For the text-containing cell, return its midpoint in [X, Y] coordinate format. 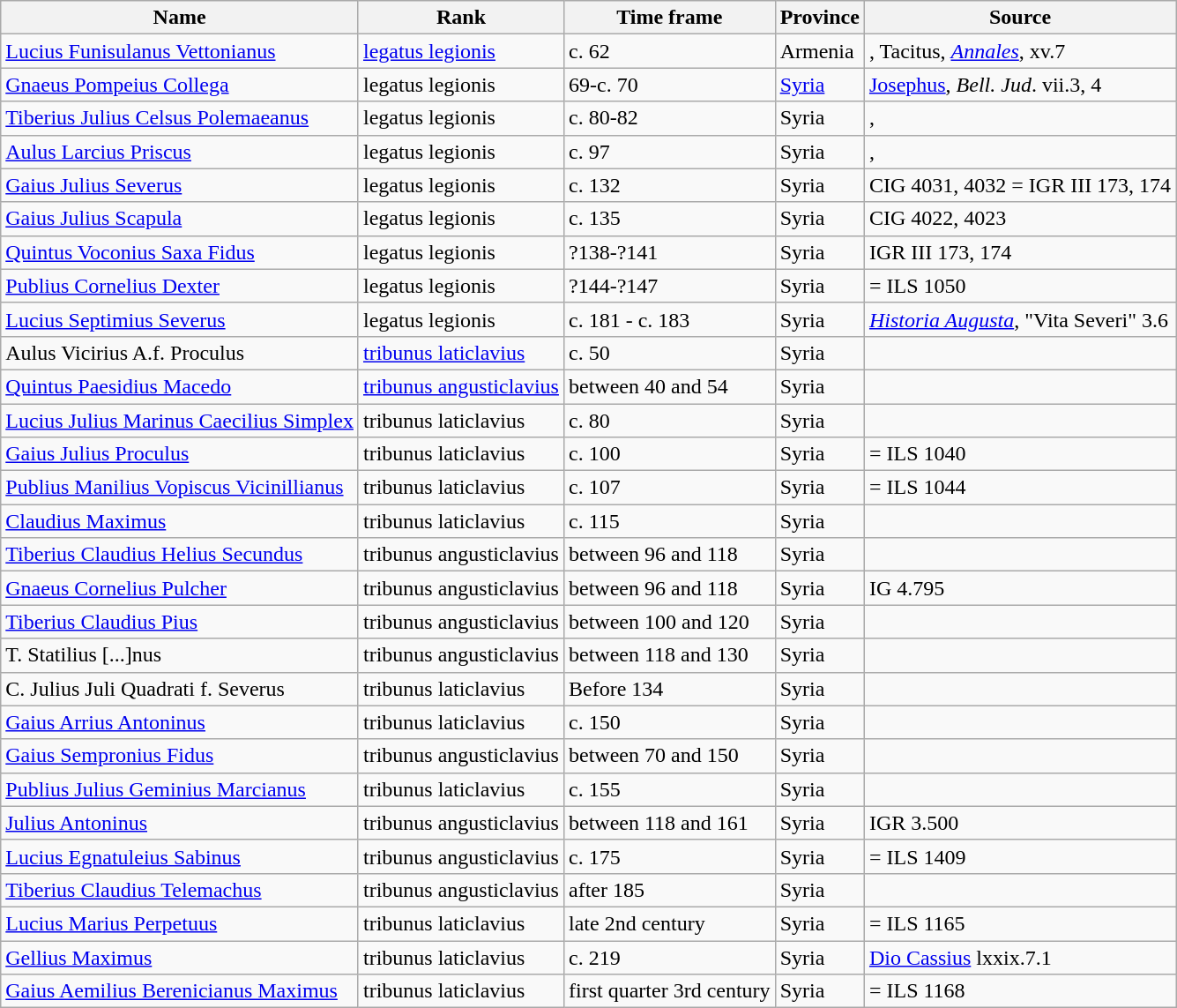
Lucius Marius Perpetuus [180, 923]
c. 115 [669, 521]
between 70 and 150 [669, 756]
= ILS 1168 [1019, 991]
c. 62 [669, 51]
c. 181 - c. 183 [669, 319]
Josephus, Bell. Jud. vii.3, 4 [1019, 85]
c. 80 [669, 421]
Name [180, 18]
c. 97 [669, 152]
c. 100 [669, 454]
IGR III 173, 174 [1019, 252]
= ILS 1040 [1019, 454]
?144-?147 [669, 286]
Gaius Aemilius Berenicianus Maximus [180, 991]
c. 155 [669, 789]
Quintus Paesidius Macedo [180, 386]
Tiberius Claudius Pius [180, 622]
= ILS 1044 [1019, 488]
Gaius Julius Proculus [180, 454]
Lucius Funisulanus Vettonianus [180, 51]
Gaius Sempronius Fidus [180, 756]
c. 50 [669, 353]
C. Julius Juli Quadrati f. Severus [180, 689]
Quintus Voconius Saxa Fidus [180, 252]
Tiberius Claudius Helius Secundus [180, 555]
= ILS 1409 [1019, 856]
Publius Cornelius Dexter [180, 286]
Tiberius Claudius Telemachus [180, 890]
, Tacitus, Annales, xv.7 [1019, 51]
Lucius Septimius Severus [180, 319]
Province [820, 18]
Gellius Maximus [180, 957]
IG 4.795 [1019, 588]
between 40 and 54 [669, 386]
c. 150 [669, 722]
Gaius Julius Scapula [180, 219]
between 100 and 120 [669, 622]
IGR 3.500 [1019, 823]
Dio Cassius lxxix.7.1 [1019, 957]
late 2nd century [669, 923]
CIG 4022, 4023 [1019, 219]
Rank [460, 18]
Aulus Vicirius A.f. Proculus [180, 353]
c. 132 [669, 185]
Before 134 [669, 689]
c. 219 [669, 957]
between 118 and 161 [669, 823]
Armenia [820, 51]
?138-?141 [669, 252]
CIG 4031, 4032 = IGR III 173, 174 [1019, 185]
= ILS 1165 [1019, 923]
Gnaeus Cornelius Pulcher [180, 588]
first quarter 3rd century [669, 991]
after 185 [669, 890]
c. 107 [669, 488]
T. Statilius [...]nus [180, 655]
Gaius Arrius Antoninus [180, 722]
= ILS 1050 [1019, 286]
Gaius Julius Severus [180, 185]
Claudius Maximus [180, 521]
c. 80-82 [669, 118]
Lucius Egnatuleius Sabinus [180, 856]
Julius Antoninus [180, 823]
Gnaeus Pompeius Collega [180, 85]
Publius Manilius Vopiscus Vicinillianus [180, 488]
between 118 and 130 [669, 655]
c. 175 [669, 856]
Source [1019, 18]
Time frame [669, 18]
Historia Augusta, "Vita Severi" 3.6 [1019, 319]
Lucius Julius Marinus Caecilius Simplex [180, 421]
Publius Julius Geminius Marcianus [180, 789]
Aulus Larcius Priscus [180, 152]
c. 135 [669, 219]
Tiberius Julius Celsus Polemaeanus [180, 118]
69-c. 70 [669, 85]
